Locate the cell with the specified text and output its (x, y) center coordinate. 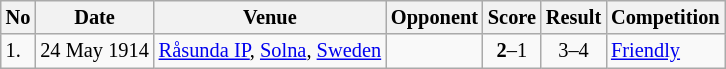
Opponent (434, 17)
Venue (270, 17)
Score (512, 17)
No (18, 17)
Friendly (665, 51)
24 May 1914 (94, 51)
Date (94, 17)
3–4 (574, 51)
1. (18, 51)
Competition (665, 17)
Result (574, 17)
2–1 (512, 51)
Råsunda IP, Solna, Sweden (270, 51)
